Detect which cell encompasses the target text, then output its [X, Y] center coordinate. 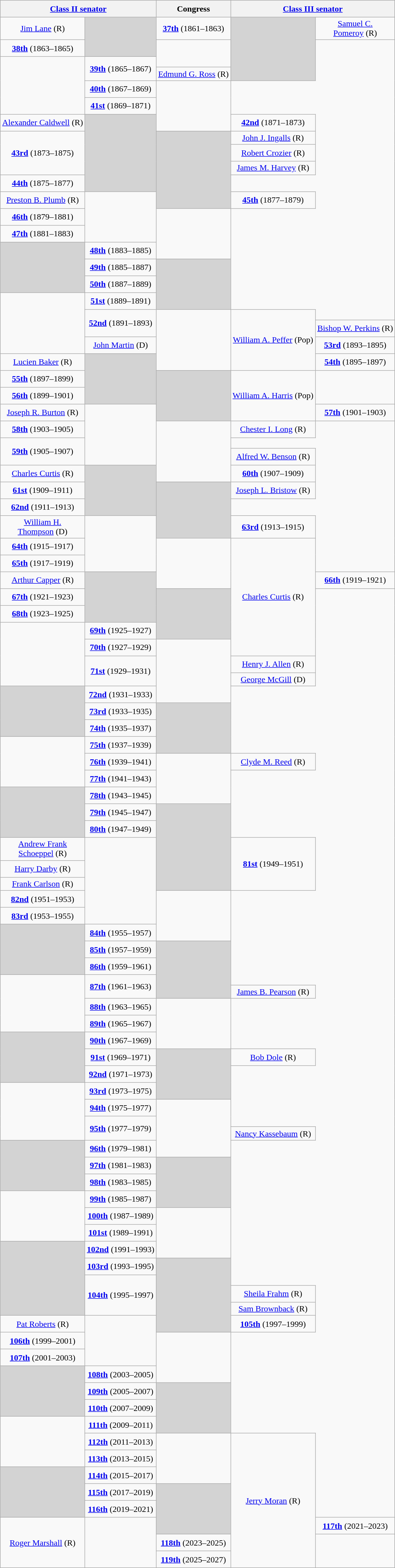
52nd (1891–1893) [120, 323]
118th (2023–2025) [193, 1542]
73rd (1933–1935) [120, 711]
Lucien Baker (R) [43, 362]
98th (1983–1985) [120, 1182]
92nd (1971–1973) [120, 1074]
Henry J. Allen (R) [273, 664]
Alexander Caldwell (R) [43, 123]
Class II senator [78, 9]
66th (1919–1921) [355, 580]
110th (2007–2009) [120, 1408]
Pat Roberts (R) [43, 1324]
Arthur Capper (R) [43, 580]
Bob Dole (R) [273, 1057]
119th (2025–2027) [193, 1559]
83rd (1953–1955) [43, 916]
65th (1917–1919) [43, 563]
109th (2005–2007) [120, 1391]
Alfred W. Benson (R) [273, 456]
54th (1895–1897) [355, 362]
86th (1959–1961) [120, 966]
91st (1969–1971) [120, 1057]
Roger Marshall (R) [43, 1542]
76th (1939–1941) [120, 762]
43rd (1873–1875) [43, 153]
William A. Peffer (Pop) [273, 340]
105th (1997–1999) [273, 1324]
61st (1909–1911) [43, 490]
68th (1923–1925) [43, 614]
Robert Crozier (R) [273, 153]
78th (1943–1945) [120, 795]
James M. Harvey (R) [273, 168]
113th (2013–2015) [120, 1458]
Nancy Kassebaum (R) [273, 1133]
87th (1961–1963) [120, 986]
94th (1975–1977) [120, 1108]
85th (1957–1959) [120, 949]
60th (1907–1909) [273, 473]
38th (1863–1865) [43, 48]
Bishop W. Perkins (R) [355, 328]
57th (1901–1903) [355, 412]
Chester I. Long (R) [273, 429]
40th (1867–1869) [120, 89]
111th (2009–2011) [120, 1425]
Clyde M. Reed (R) [273, 762]
106th (1999–2001) [43, 1340]
101st (1989–1991) [120, 1233]
Jim Lane (R) [43, 29]
Sam Brownback (R) [273, 1309]
90th (1967–1969) [120, 1040]
Class III senator [313, 9]
William H.Thompson (D) [43, 527]
71st (1929–1931) [120, 671]
99th (1985–1987) [120, 1199]
Frank Carlson (R) [43, 884]
58th (1903–1905) [43, 429]
Jerry Moran (R) [273, 1500]
53rd (1893–1895) [355, 345]
Sheila Frahm (R) [273, 1294]
100th (1987–1989) [120, 1216]
67th (1921–1923) [43, 597]
47th (1881–1883) [43, 233]
49th (1885–1887) [120, 267]
104th (1995–1997) [120, 1295]
93rd (1973–1975) [120, 1091]
44th (1875–1877) [43, 183]
62nd (1911–1913) [43, 507]
116th (2019–2021) [120, 1509]
77th (1941–1943) [120, 779]
95th (1977–1979) [120, 1128]
37th (1861–1863) [193, 29]
William A. Harris (Pop) [273, 395]
72nd (1931–1933) [120, 694]
75th (1937–1939) [120, 745]
George McGill (D) [273, 679]
70th (1927–1929) [120, 647]
64th (1915–1917) [43, 547]
107th (2001–2003) [43, 1357]
56th (1899–1901) [43, 395]
59th (1905–1907) [43, 451]
48th (1883–1885) [120, 250]
96th (1979–1981) [120, 1148]
63rd (1913–1915) [273, 527]
Samuel C.Pomeroy (R) [355, 29]
50th (1887–1889) [120, 284]
117th (2021–2023) [355, 1526]
89th (1965–1967) [120, 1024]
103rd (1993–1995) [120, 1266]
84th (1955–1957) [120, 932]
80th (1947–1949) [120, 829]
39th (1865–1867) [120, 69]
John Martin (D) [120, 345]
102nd (1991–1993) [120, 1249]
81st (1949–1951) [273, 864]
112th (2011–2013) [120, 1441]
88th (1963–1965) [120, 1007]
108th (2003–2005) [120, 1374]
69th (1925–1927) [120, 631]
Joseph R. Burton (R) [43, 412]
55th (1897–1899) [43, 379]
42nd (1871–1873) [273, 123]
97th (1981–1983) [120, 1165]
Joseph L. Bristow (R) [273, 490]
115th (2017–2019) [120, 1492]
Harry Darby (R) [43, 869]
114th (2015–2017) [120, 1475]
Preston B. Plumb (R) [43, 200]
51st (1889–1891) [120, 301]
79th (1945–1947) [120, 812]
46th (1879–1881) [43, 217]
Congress [193, 9]
John J. Ingalls (R) [273, 138]
James B. Pearson (R) [273, 992]
Edmund G. Ross (R) [193, 74]
41st (1869–1871) [120, 106]
74th (1935–1937) [120, 728]
Andrew FrankSchoeppel (R) [43, 849]
45th (1877–1879) [273, 200]
82nd (1951–1953) [43, 899]
